Identify which cell holds the provided text, then report its [X, Y] central coordinate. 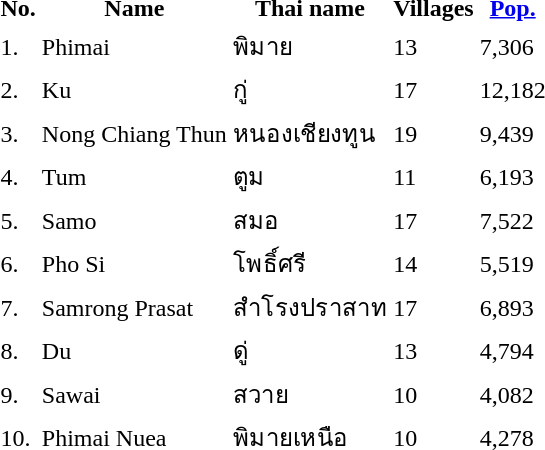
สวาย [310, 394]
Nong Chiang Thun [134, 133]
กู่ [310, 90]
Du [134, 350]
Tum [134, 176]
19 [434, 133]
ตูม [310, 176]
Phimai [134, 46]
ดู่ [310, 350]
สำโรงปราสาท [310, 307]
14 [434, 264]
10 [434, 394]
Pho Si [134, 264]
Samo [134, 220]
สมอ [310, 220]
Sawai [134, 394]
โพธิ์ศรี [310, 264]
11 [434, 176]
หนองเชียงทูน [310, 133]
Ku [134, 90]
พิมาย [310, 46]
Samrong Prasat [134, 307]
